Scan for the cell matching the given text and deliver its [X, Y] coordinate at center. 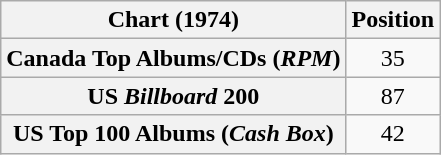
87 [393, 96]
US Top 100 Albums (Cash Box) [174, 134]
US Billboard 200 [174, 96]
Position [393, 20]
35 [393, 58]
Chart (1974) [174, 20]
Canada Top Albums/CDs (RPM) [174, 58]
42 [393, 134]
